Extract the (x, y) coordinate from the center of the cell holding the provided text.  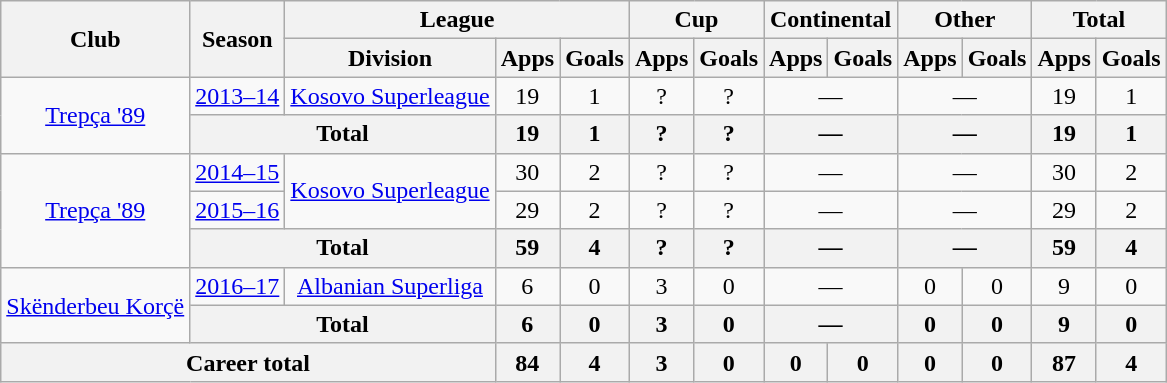
2015–16 (238, 210)
87 (1064, 362)
Club (96, 39)
Other (965, 20)
Albanian Superliga (390, 286)
2014–15 (238, 172)
Cup (696, 20)
League (458, 20)
2013–14 (238, 96)
Skënderbeu Korçë (96, 305)
2016–17 (238, 286)
84 (527, 362)
Season (238, 39)
Continental (831, 20)
Career total (248, 362)
Division (390, 58)
